Determine the (X, Y) coordinate at the center of the cell enclosing the given text.  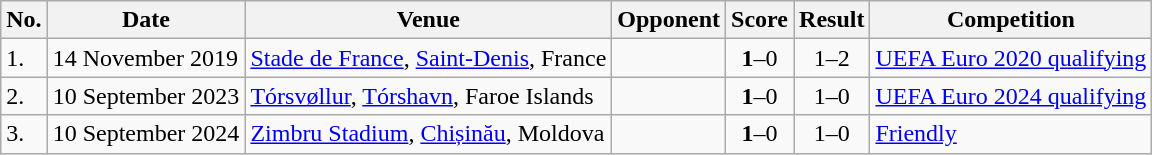
3. (24, 134)
Score (760, 20)
1–2 (832, 58)
Stade de France, Saint-Denis, France (428, 58)
2. (24, 96)
Friendly (1011, 134)
10 September 2023 (146, 96)
UEFA Euro 2024 qualifying (1011, 96)
10 September 2024 (146, 134)
Result (832, 20)
Venue (428, 20)
UEFA Euro 2020 qualifying (1011, 58)
1. (24, 58)
No. (24, 20)
Tórsvøllur, Tórshavn, Faroe Islands (428, 96)
Competition (1011, 20)
Zimbru Stadium, Chișinău, Moldova (428, 134)
Opponent (669, 20)
14 November 2019 (146, 58)
Date (146, 20)
